Capture the cell that displays the provided text and extract its [X, Y] central coordinate. 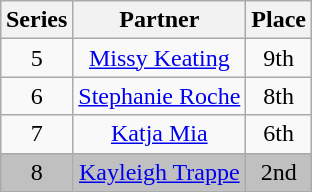
Place [279, 20]
9th [279, 58]
Stephanie Roche [160, 96]
Series [36, 20]
Kayleigh Trappe [160, 172]
Partner [160, 20]
8 [36, 172]
Missy Keating [160, 58]
6 [36, 96]
7 [36, 134]
Katja Mia [160, 134]
6th [279, 134]
5 [36, 58]
2nd [279, 172]
8th [279, 96]
